Find where the given text appears and provide that cell's center as [x, y] coordinate. 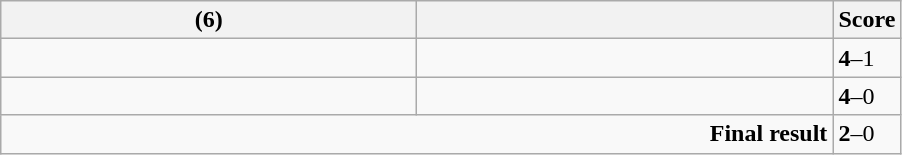
Score [867, 20]
4–0 [867, 96]
Final result [417, 134]
2–0 [867, 134]
4–1 [867, 58]
(6) [209, 20]
